Identify which cell holds the provided text, then report its (X, Y) central coordinate. 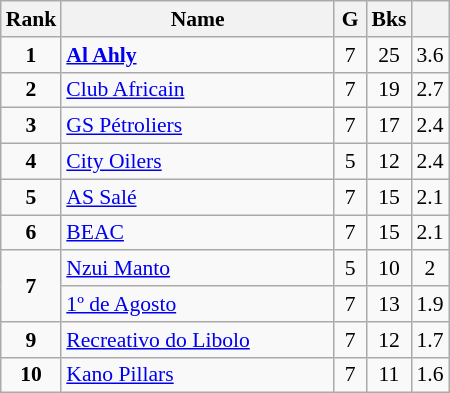
1.9 (430, 304)
1º de Agosto (198, 304)
3.6 (430, 55)
City Oilers (198, 162)
3 (32, 126)
9 (32, 340)
G (350, 19)
25 (390, 55)
6 (32, 233)
1.7 (430, 340)
Recreativo do Libolo (198, 340)
1 (32, 55)
Name (198, 19)
4 (32, 162)
13 (390, 304)
Club Africain (198, 90)
Bks (390, 19)
Nzui Manto (198, 269)
GS Pétroliers (198, 126)
1.6 (430, 375)
BEAC (198, 233)
11 (390, 375)
Kano Pillars (198, 375)
17 (390, 126)
19 (390, 90)
Rank (32, 19)
Al Ahly (198, 55)
2.7 (430, 90)
AS Salé (198, 197)
